Identify which cell holds the provided text, then report its [x, y] central coordinate. 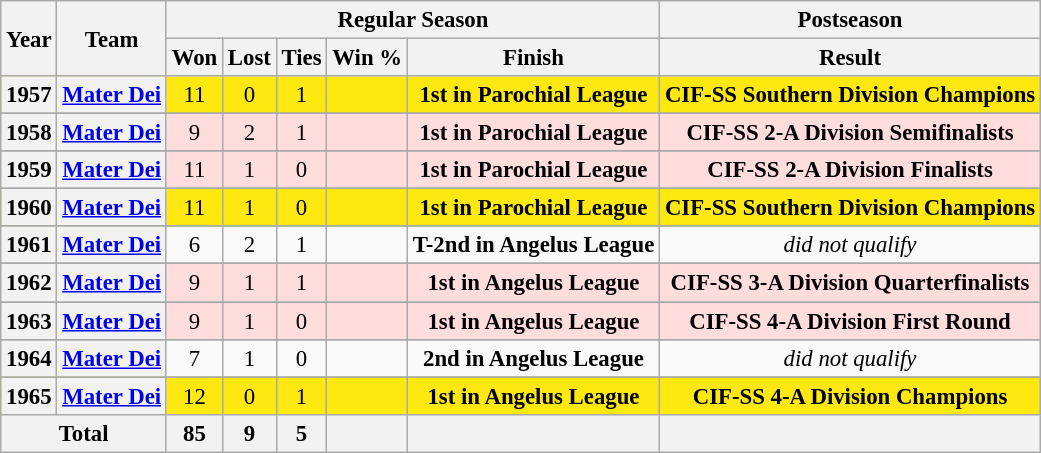
CIF-SS 4-A Division Champions [850, 396]
1961 [29, 245]
CIF-SS 2-A Division Semifinalists [850, 133]
6 [194, 245]
T-2nd in Angelus League [533, 245]
1963 [29, 321]
1962 [29, 283]
CIF-SS 3-A Division Quarterfinalists [850, 283]
2nd in Angelus League [533, 358]
1960 [29, 208]
Regular Season [412, 20]
Won [194, 58]
Year [29, 38]
1964 [29, 358]
1957 [29, 95]
Team [112, 38]
5 [302, 433]
12 [194, 396]
CIF-SS 2-A Division Finalists [850, 170]
Total [84, 433]
85 [194, 433]
1958 [29, 133]
Result [850, 58]
1965 [29, 396]
Finish [533, 58]
Postseason [850, 20]
1959 [29, 170]
Win % [367, 58]
CIF-SS 4-A Division First Round [850, 321]
Ties [302, 58]
7 [194, 358]
Lost [250, 58]
